Return the [X, Y] coordinate for the center point of the cell that contains the specified text.  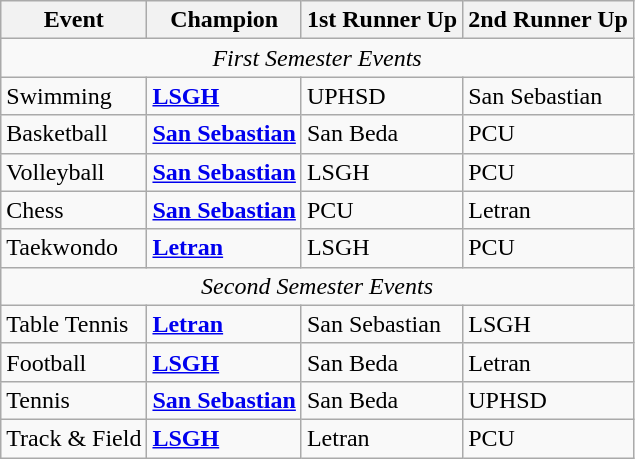
Event [74, 20]
First Semester Events [318, 58]
Volleyball [74, 172]
Track & Field [74, 438]
Football [74, 362]
Chess [74, 210]
Champion [224, 20]
Swimming [74, 96]
Basketball [74, 134]
Taekwondo [74, 248]
1st Runner Up [382, 20]
Tennis [74, 400]
2nd Runner Up [548, 20]
Second Semester Events [318, 286]
Table Tennis [74, 324]
